Provide the [X, Y] coordinate of the cell's center where the given text is located.  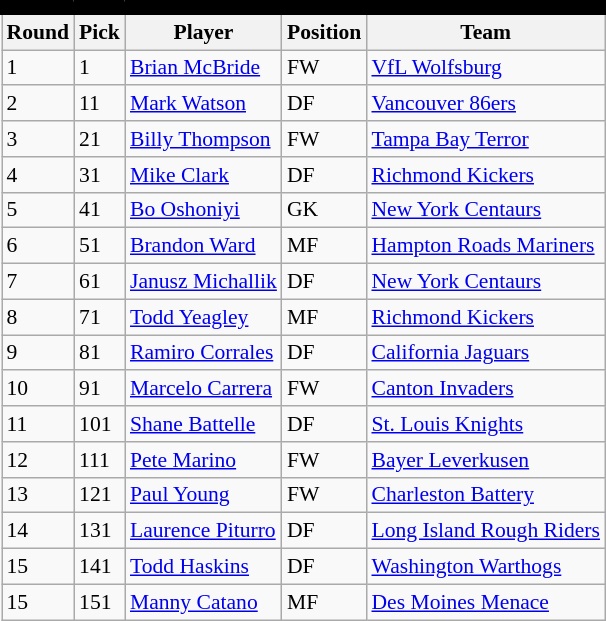
Pick [100, 32]
91 [100, 389]
St. Louis Knights [486, 424]
Hampton Roads Mariners [486, 246]
12 [38, 460]
Billy Thompson [204, 139]
Washington Warthogs [486, 567]
151 [100, 602]
101 [100, 424]
Shane Battelle [204, 424]
5 [38, 210]
13 [38, 495]
Tampa Bay Terror [486, 139]
7 [38, 282]
121 [100, 495]
Todd Haskins [204, 567]
8 [38, 317]
Bayer Leverkusen [486, 460]
Charleston Battery [486, 495]
41 [100, 210]
Long Island Rough Riders [486, 531]
61 [100, 282]
Marcelo Carrera [204, 389]
Laurence Piturro [204, 531]
Round [38, 32]
GK [324, 210]
4 [38, 175]
6 [38, 246]
Player [204, 32]
Team [486, 32]
Mike Clark [204, 175]
Pete Marino [204, 460]
Janusz Michallik [204, 282]
Canton Invaders [486, 389]
Manny Catano [204, 602]
10 [38, 389]
21 [100, 139]
Brian McBride [204, 68]
14 [38, 531]
9 [38, 353]
Ramiro Corrales [204, 353]
Brandon Ward [204, 246]
111 [100, 460]
Todd Yeagley [204, 317]
51 [100, 246]
Mark Watson [204, 104]
Vancouver 86ers [486, 104]
31 [100, 175]
VfL Wolfsburg [486, 68]
California Jaguars [486, 353]
131 [100, 531]
Paul Young [204, 495]
71 [100, 317]
Bo Oshoniyi [204, 210]
Position [324, 32]
141 [100, 567]
3 [38, 139]
Des Moines Menace [486, 602]
2 [38, 104]
81 [100, 353]
